Locate the cell with the specified text and output its [X, Y] center coordinate. 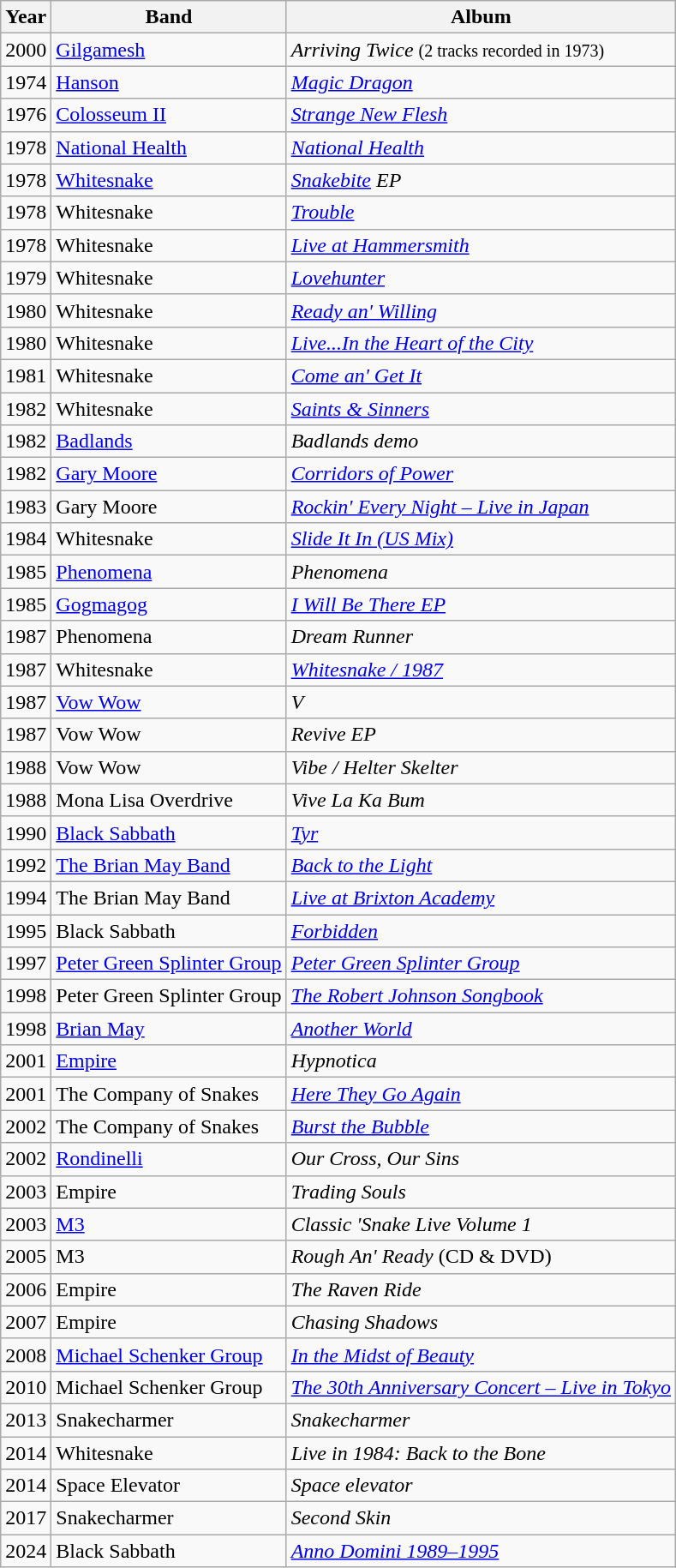
Here They Go Again [481, 1094]
Snakebite EP [481, 180]
Ready an' Willing [481, 310]
Magic Dragon [481, 82]
Rockin' Every Night – Live in Japan [481, 507]
1984 [26, 539]
The 30th Anniversary Concert – Live in Tokyo [481, 1387]
Back to the Light [481, 865]
Live at Hammersmith [481, 245]
Whitesnake / 1987 [481, 670]
Band [169, 17]
2008 [26, 1355]
Our Cross, Our Sins [481, 1159]
Album [481, 17]
Vibe / Helter Skelter [481, 767]
V [481, 702]
Burst the Bubble [481, 1126]
Forbidden [481, 930]
Revive EP [481, 735]
Rondinelli [169, 1159]
Mona Lisa Overdrive [169, 800]
Come an' Get It [481, 375]
Vive La Ka Bum [481, 800]
Gogmagog [169, 604]
2005 [26, 1257]
1990 [26, 832]
The Raven Ride [481, 1289]
Dream Runner [481, 637]
Colosseum II [169, 115]
Arriving Twice (2 tracks recorded in 1973) [481, 50]
Classic 'Snake Live Volume 1 [481, 1224]
1992 [26, 865]
Badlands demo [481, 442]
2017 [26, 1518]
Hanson [169, 82]
2007 [26, 1322]
Live at Brixton Academy [481, 898]
In the Midst of Beauty [481, 1355]
1979 [26, 278]
The Robert Johnson Songbook [481, 996]
1981 [26, 375]
Strange New Flesh [481, 115]
Second Skin [481, 1518]
1997 [26, 964]
Anno Domini 1989–1995 [481, 1551]
Live...In the Heart of the City [481, 343]
Slide It In (US Mix) [481, 539]
1976 [26, 115]
Space elevator [481, 1486]
1994 [26, 898]
2006 [26, 1289]
Trouble [481, 213]
Badlands [169, 442]
2010 [26, 1387]
Brian May [169, 1029]
1995 [26, 930]
Tyr [481, 832]
1974 [26, 82]
Chasing Shadows [481, 1322]
Hypnotica [481, 1061]
2024 [26, 1551]
Gilgamesh [169, 50]
I Will Be There EP [481, 604]
Rough An' Ready (CD & DVD) [481, 1257]
Saints & Sinners [481, 409]
2000 [26, 50]
Another World [481, 1029]
1983 [26, 507]
2013 [26, 1420]
Year [26, 17]
Trading Souls [481, 1192]
Live in 1984: Back to the Bone [481, 1453]
Corridors of Power [481, 474]
Space Elevator [169, 1486]
Lovehunter [481, 278]
